Capture the cell that displays the provided text and extract its [x, y] central coordinate. 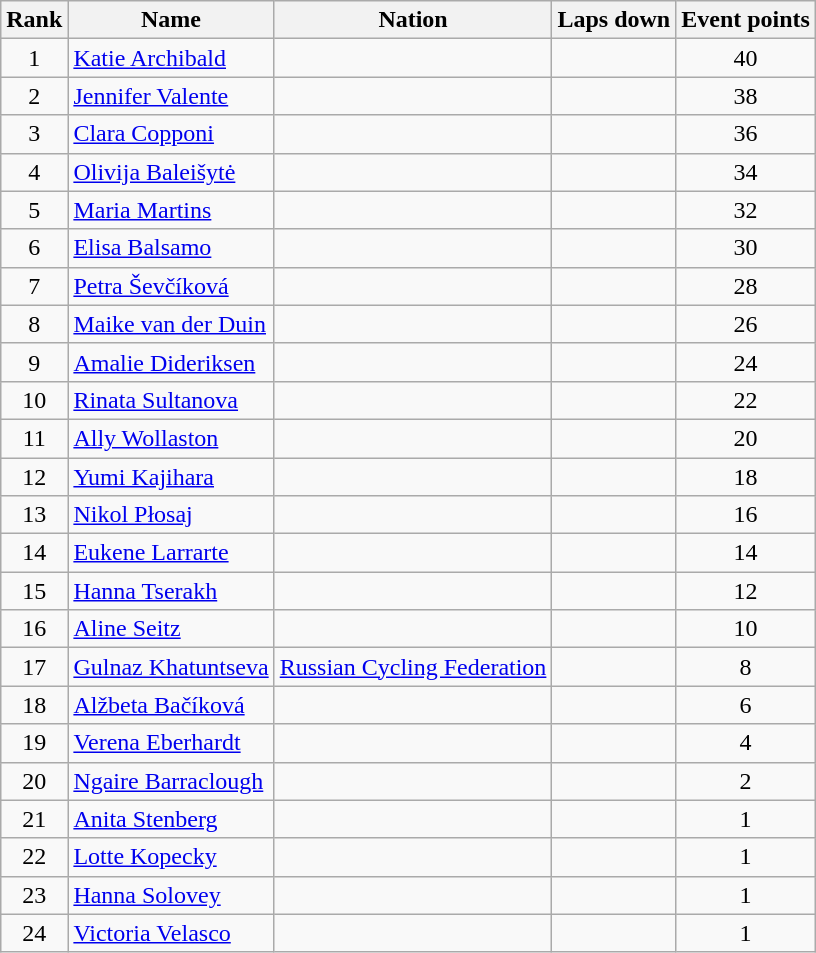
3 [34, 134]
Hanna Tserakh [171, 591]
26 [746, 324]
Jennifer Valente [171, 96]
36 [746, 134]
Yumi Kajihara [171, 477]
5 [34, 210]
Amalie Dideriksen [171, 362]
Katie Archibald [171, 58]
32 [746, 210]
Aline Seitz [171, 629]
Nation [413, 20]
19 [34, 743]
11 [34, 438]
Hanna Solovey [171, 895]
23 [34, 895]
30 [746, 248]
Victoria Velasco [171, 933]
Gulnaz Khatuntseva [171, 667]
Maria Martins [171, 210]
Lotte Kopecky [171, 857]
Verena Eberhardt [171, 743]
38 [746, 96]
34 [746, 172]
Elisa Balsamo [171, 248]
Russian Cycling Federation [413, 667]
Clara Copponi [171, 134]
Name [171, 20]
7 [34, 286]
13 [34, 515]
Ngaire Barraclough [171, 781]
Ally Wollaston [171, 438]
40 [746, 58]
Laps down [614, 20]
Rinata Sultanova [171, 400]
Rank [34, 20]
Eukene Larrarte [171, 553]
28 [746, 286]
Anita Stenberg [171, 819]
15 [34, 591]
9 [34, 362]
17 [34, 667]
21 [34, 819]
Event points [746, 20]
Petra Ševčíková [171, 286]
Alžbeta Bačíková [171, 705]
Maike van der Duin [171, 324]
Olivija Baleišytė [171, 172]
Nikol Płosaj [171, 515]
